Search for the cell housing the specified text and yield its (X, Y) center coordinate. 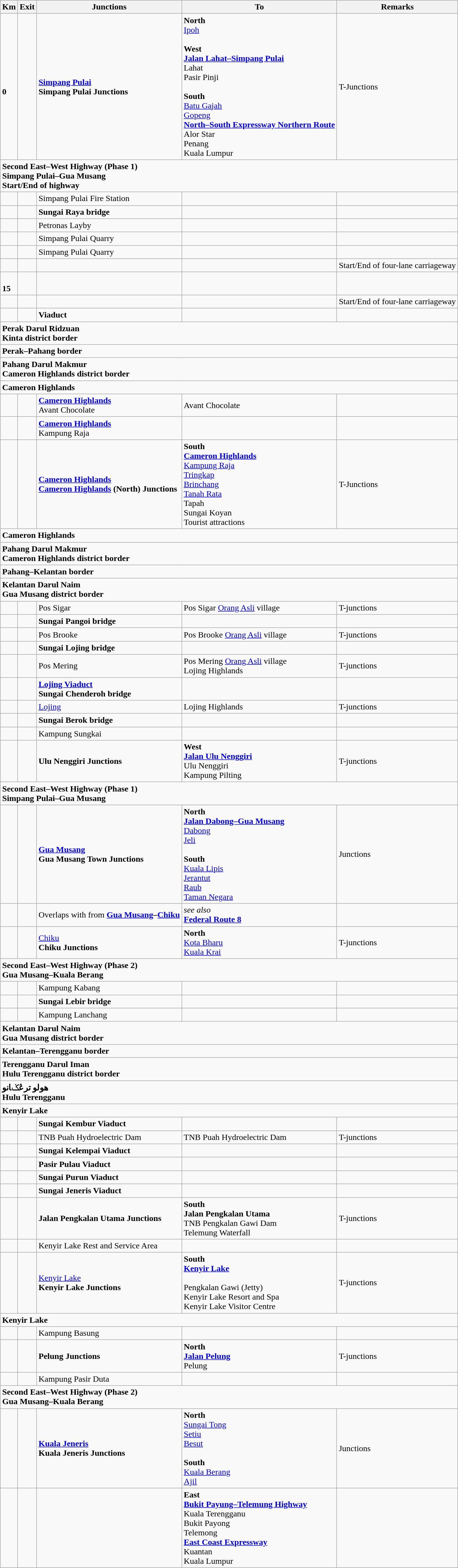
Pos Sigar Orang Asli village (259, 608)
Kampung Pasir Duta (109, 1379)
Lojing (109, 707)
Sungai Kembur Viaduct (109, 1124)
Simpang PulaiSimpang Pulai Junctions (109, 87)
Kelantan–Terengganu border (229, 1051)
Lojing Highlands (259, 707)
Pos Mering (109, 666)
Kuala JenerisKuala Jeneris Junctions (109, 1448)
South Cameron Highlands Kampung Raja Tringkap Brinchang Tanah Rata Tapah Sungai KoyanTourist attractions (259, 484)
see also Federal Route 8 (259, 915)
Overlaps with from Gua Musang–Chiku (109, 915)
هولو ترڠݢانوHulu Terengganu (229, 1093)
Sungai Raya bridge (109, 212)
Sungai Berok bridge (109, 720)
Gua MusangGua Musang Town Junctions (109, 854)
North Sungai Tong Setiu BesutSouth Kuala Berang Ajil (259, 1448)
Petronas Layby (109, 225)
Pasir Pulau Viaduct (109, 1164)
Kampung Lanchang (109, 1015)
Jalan Pengkalan Utama Junctions (109, 1218)
Second East–West Highway (Phase 1)Simpang Pulai–Gua MusangStart/End of highway (229, 176)
North Jalan Dabong–Gua Musang Dabong JeliSouth Kuala Lipis Jerantut Raub Taman Negara (259, 854)
ChikuChiku Junctions (109, 942)
Cameron HighlandsAvant Chocolate (109, 406)
15 (9, 283)
SouthKenyir Lake Pengkalan Gawi (Jetty)Kenyir Lake Resort and SpaKenyir Lake Visitor Centre (259, 1283)
Sungai Lebir bridge (109, 1001)
Pos Mering Orang Asli villageLojing Highlands (259, 666)
Sungai Lojing bridge (109, 648)
Cameron HighlandsKampung Raja (109, 428)
Perak Darul RidzuanKinta district border (229, 333)
Avant Chocolate (259, 406)
Viaduct (109, 315)
Pelung Junctions (109, 1356)
Second East–West Highway (Phase 1)Simpang Pulai–Gua Musang (229, 794)
North IpohWest Jalan Lahat–Simpang Pulai Lahat Pasir PinjiSouth Batu Gajah Gopeng North–South Expressway Northern RouteAlor StarPenangKuala Lumpur (259, 87)
Sungai Purun Viaduct (109, 1177)
Cameron HighlandsCameron Highlands (North) Junctions (109, 484)
Pos Brooke Orang Asli village (259, 634)
Sungai Kelempai Viaduct (109, 1150)
North Kota Bharu Kuala Krai (259, 942)
East Bukit Payung–Telemung Highway Kuala Terengganu Bukit Payong Telemong East Coast ExpresswayKuantanKuala Lumpur (259, 1528)
Ulu Nenggiri Junctions (109, 761)
West Jalan Ulu NenggiriUlu NenggiriKampung Pilting (259, 761)
Kenyir LakeKenyir Lake Junctions (109, 1283)
Exit (27, 7)
Pos Brooke (109, 634)
0 (9, 87)
Km (9, 7)
Sungai Jeneris Viaduct (109, 1190)
Sungai Pangoi bridge (109, 621)
Perak–Pahang border (229, 351)
Kampung Kabang (109, 988)
Lojing ViaductSungai Chenderoh bridge (109, 688)
Pahang–Kelantan border (229, 572)
Remarks (397, 7)
Kampung Sungkai (109, 734)
Pos Sigar (109, 608)
North Jalan PelungPelung (259, 1356)
Terengganu Darul ImanHulu Terengganu district border (229, 1069)
Simpang Pulai Fire Station (109, 199)
Kenyir Lake Rest and Service Area (109, 1246)
Kampung Basung (109, 1333)
To (259, 7)
South Jalan Pengkalan UtamaTNB Pengkalan Gawi DamTelemung Waterfall (259, 1218)
